Return the [X, Y] coordinate for the center point of the cell that contains the specified text.  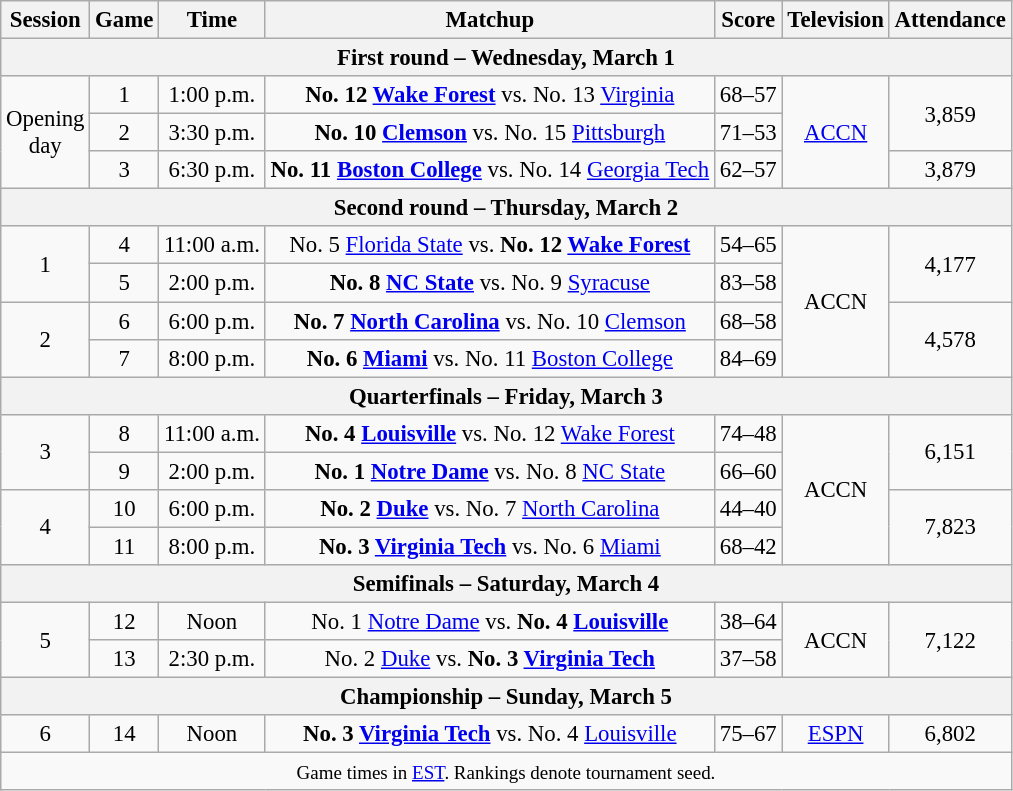
Television [836, 20]
44–40 [748, 509]
10 [124, 509]
Semifinals – Saturday, March 4 [506, 584]
6,802 [950, 734]
13 [124, 659]
No. 1 Notre Dame vs. No. 4 Louisville [490, 621]
2:30 p.m. [212, 659]
9 [124, 471]
No. 3 Virginia Tech vs. No. 6 Miami [490, 546]
4,578 [950, 340]
No. 1 Notre Dame vs. No. 8 NC State [490, 471]
8 [124, 433]
71–53 [748, 133]
No. 6 Miami vs. No. 11 Boston College [490, 358]
Session [46, 20]
No. 8 NC State vs. No. 9 Syracuse [490, 283]
38–64 [748, 621]
No. 2 Duke vs. No. 3 Virginia Tech [490, 659]
ESPN [836, 734]
No. 2 Duke vs. No. 7 North Carolina [490, 509]
No. 12 Wake Forest vs. No. 13 Virginia [490, 95]
No. 4 Louisville vs. No. 12 Wake Forest [490, 433]
Score [748, 20]
68–58 [748, 321]
No. 5 Florida State vs. No. 12 Wake Forest [490, 245]
62–57 [748, 170]
54–65 [748, 245]
68–42 [748, 546]
Quarterfinals – Friday, March 3 [506, 396]
Game [124, 20]
74–48 [748, 433]
11 [124, 546]
7,823 [950, 528]
Second round – Thursday, March 2 [506, 208]
1:00 p.m. [212, 95]
Openingday [46, 132]
No. 3 Virginia Tech vs. No. 4 Louisville [490, 734]
68–57 [748, 95]
75–67 [748, 734]
4,177 [950, 264]
6,151 [950, 452]
3,879 [950, 170]
Game times in EST. Rankings denote tournament seed. [506, 772]
6:30 p.m. [212, 170]
7 [124, 358]
Time [212, 20]
3,859 [950, 114]
First round – Wednesday, March 1 [506, 58]
Matchup [490, 20]
7,122 [950, 640]
3:30 p.m. [212, 133]
No. 11 Boston College vs. No. 14 Georgia Tech [490, 170]
No. 10 Clemson vs. No. 15 Pittsburgh [490, 133]
84–69 [748, 358]
12 [124, 621]
No. 7 North Carolina vs. No. 10 Clemson [490, 321]
83–58 [748, 283]
66–60 [748, 471]
37–58 [748, 659]
Attendance [950, 20]
Championship – Sunday, March 5 [506, 697]
14 [124, 734]
